Provide the (x, y) coordinate of the cell's center where the given text is located.  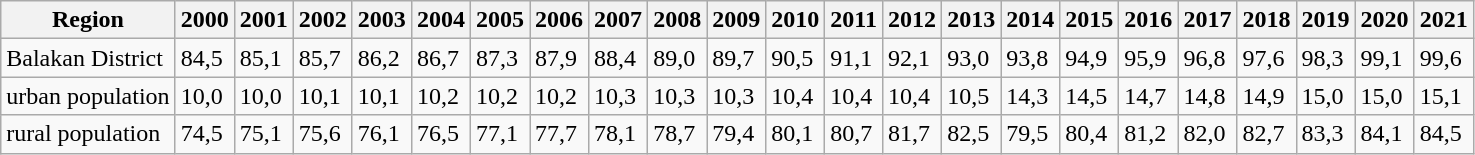
2018 (1266, 20)
84,1 (1384, 134)
88,4 (618, 58)
81,2 (1148, 134)
2006 (560, 20)
14,8 (1208, 96)
75,1 (264, 134)
14,9 (1266, 96)
89,0 (678, 58)
78,1 (618, 134)
14,3 (1030, 96)
86,2 (382, 58)
77,7 (560, 134)
82,5 (972, 134)
2001 (264, 20)
2007 (618, 20)
2021 (1444, 20)
2003 (382, 20)
93,0 (972, 58)
74,5 (204, 134)
2004 (440, 20)
86,7 (440, 58)
2020 (1384, 20)
2012 (912, 20)
97,6 (1266, 58)
91,1 (854, 58)
2000 (204, 20)
82,0 (1208, 134)
76,1 (382, 134)
Balakan District (88, 58)
99,1 (1384, 58)
14,7 (1148, 96)
94,9 (1090, 58)
rural population (88, 134)
2005 (500, 20)
79,4 (736, 134)
2015 (1090, 20)
Region (88, 20)
15,1 (1444, 96)
96,8 (1208, 58)
92,1 (912, 58)
83,3 (1326, 134)
77,1 (500, 134)
2016 (1148, 20)
85,7 (322, 58)
2014 (1030, 20)
78,7 (678, 134)
99,6 (1444, 58)
2008 (678, 20)
80,4 (1090, 134)
2011 (854, 20)
85,1 (264, 58)
2010 (796, 20)
87,9 (560, 58)
2017 (1208, 20)
14,5 (1090, 96)
76,5 (440, 134)
82,7 (1266, 134)
2009 (736, 20)
75,6 (322, 134)
10,5 (972, 96)
90,5 (796, 58)
93,8 (1030, 58)
81,7 (912, 134)
80,7 (854, 134)
98,3 (1326, 58)
87,3 (500, 58)
95,9 (1148, 58)
80,1 (796, 134)
2002 (322, 20)
89,7 (736, 58)
2019 (1326, 20)
2013 (972, 20)
urban population (88, 96)
79,5 (1030, 134)
